Extract the (x, y) coordinate from the center of the cell holding the provided text.  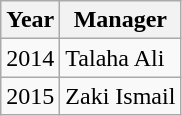
Talaha Ali (120, 58)
2014 (30, 58)
Manager (120, 20)
Zaki Ismail (120, 96)
Year (30, 20)
2015 (30, 96)
